Scan for the cell matching the given text and deliver its (X, Y) coordinate at center. 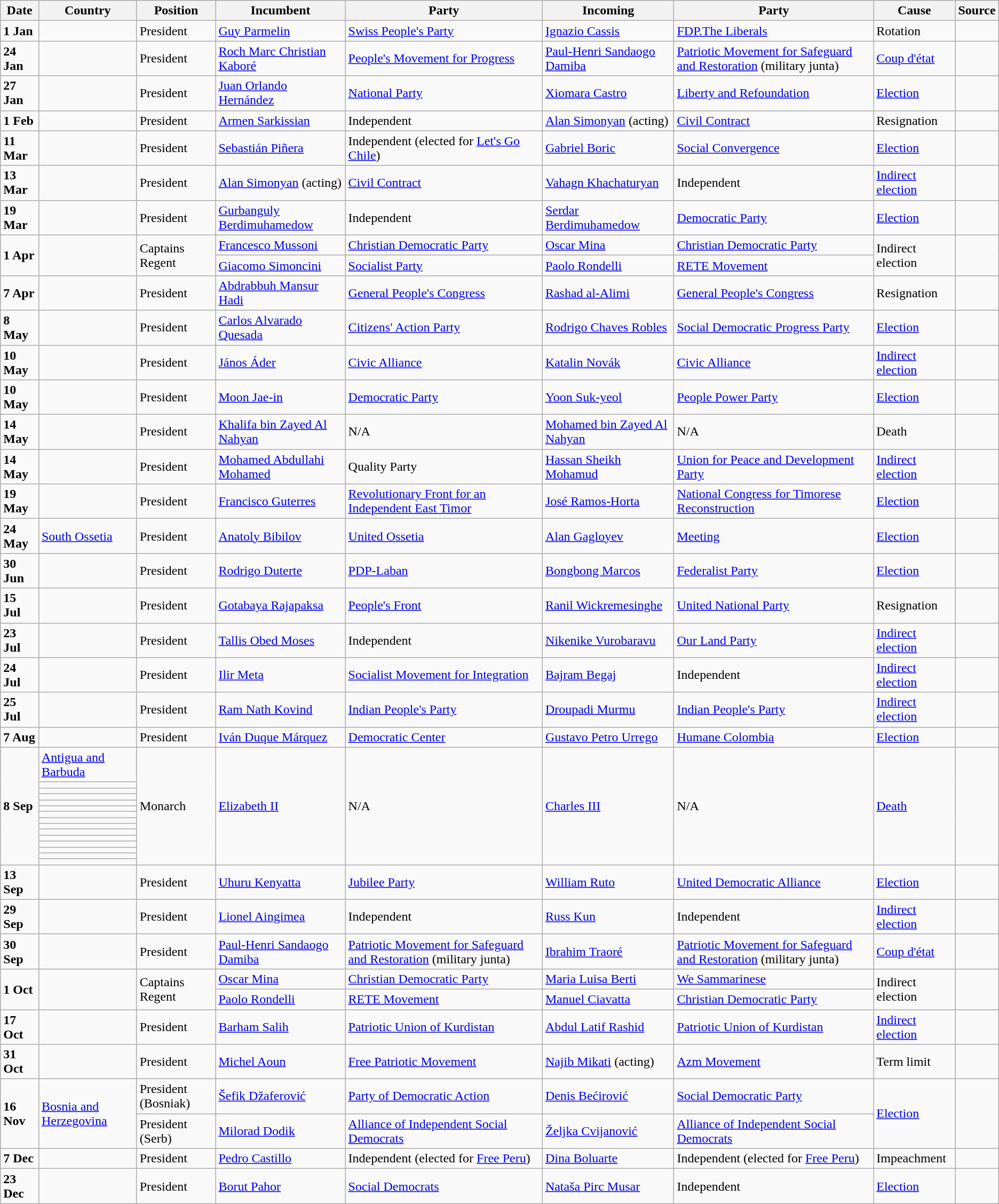
Democratic Center (444, 737)
Moon Jae-in (281, 397)
Russ Kun (608, 917)
Abdrabbuh Mansur Hadi (281, 292)
President (Serb) (176, 1131)
Charles III (608, 806)
Sebastián Piñera (281, 148)
24 Jul (20, 675)
Position (176, 11)
Tallis Obed Moses (281, 640)
11 Mar (20, 148)
Rodrigo Duterte (281, 571)
Pedro Castillo (281, 1159)
Borut Pahor (281, 1186)
1 Apr (20, 255)
Azm Movement (774, 1062)
24 Jan (20, 59)
Francesco Mussoni (281, 245)
Vahagn Khachaturyan (608, 183)
Alan Gagloyev (608, 536)
19 May (20, 502)
Social Convergence (774, 148)
Ignazio Cassis (608, 31)
People's Front (444, 605)
Mohamed Abdullahi Mohamed (281, 466)
Yoon Suk-yeol (608, 397)
South Ossetia (88, 536)
7 Dec (20, 1159)
National Congress for Timorese Reconstruction (774, 502)
23 Jul (20, 640)
Serdar Berdimuhamedow (608, 218)
We Sammarinese (774, 979)
José Ramos-Horta (608, 502)
Rashad al-Alimi (608, 292)
27 Jan (20, 93)
Social Democratic Progress Party (774, 328)
Manuel Ciavatta (608, 999)
Uhuru Kenyatta (281, 882)
Federalist Party (774, 571)
Independent (elected for Let's Go Chile) (444, 148)
Incumbent (281, 11)
1 Jan (20, 31)
Ibrahim Traoré (608, 951)
Ram Nath Kovind (281, 710)
Bosnia and Herzegovina (88, 1114)
Michel Aoun (281, 1062)
Milorad Dodik (281, 1131)
Armen Sarkissian (281, 121)
Roch Marc Christian Kaboré (281, 59)
János Áder (281, 362)
Revolutionary Front for an Independent East Timor (444, 502)
13 Sep (20, 882)
Abdul Latif Rashid (608, 1027)
Cause (915, 11)
8 May (20, 328)
Droupadi Murmu (608, 710)
Lionel Aingimea (281, 917)
29 Sep (20, 917)
Najib Mikati (acting) (608, 1062)
23 Dec (20, 1186)
Anatoly Bibilov (281, 536)
Ilir Meta (281, 675)
Barham Salih (281, 1027)
Party of Democratic Action (444, 1096)
Khalifa bin Zayed Al Nahyan (281, 432)
Rodrigo Chaves Robles (608, 328)
Dina Boluarte (608, 1159)
1 Oct (20, 989)
Humane Colombia (774, 737)
30 Jun (20, 571)
Quality Party (444, 466)
Željka Cvijanović (608, 1131)
Katalin Novák (608, 362)
Iván Duque Márquez (281, 737)
7 Apr (20, 292)
Antigua and Barbuda (88, 764)
Juan Orlando Hernández (281, 93)
Term limit (915, 1062)
Socialist Party (444, 265)
United Ossetia (444, 536)
Free Patriotic Movement (444, 1062)
Monarch (176, 806)
Meeting (774, 536)
Liberty and Refoundation (774, 93)
13 Mar (20, 183)
Gustavo Petro Urrego (608, 737)
Bajram Begaj (608, 675)
Gotabaya Rajapaksa (281, 605)
Union for Peace and Development Party (774, 466)
Hassan Sheikh Mohamud (608, 466)
United Democratic Alliance (774, 882)
Mohamed bin Zayed Al Nahyan (608, 432)
31 Oct (20, 1062)
17 Oct (20, 1027)
Country (88, 11)
16 Nov (20, 1114)
United National Party (774, 605)
Giacomo Simoncini (281, 265)
Nataša Pirc Musar (608, 1186)
Our Land Party (774, 640)
7 Aug (20, 737)
National Party (444, 93)
Šefik Džaferović (281, 1096)
Date (20, 11)
Incoming (608, 11)
Impeachment (915, 1159)
Denis Bećirović (608, 1096)
PDP-Laban (444, 571)
24 May (20, 536)
Gabriel Boric (608, 148)
Source (977, 11)
Francisco Guterres (281, 502)
Maria Luisa Berti (608, 979)
15 Jul (20, 605)
Xiomara Castro (608, 93)
Jubilee Party (444, 882)
People's Movement for Progress (444, 59)
25 Jul (20, 710)
Swiss People's Party (444, 31)
Bongbong Marcos (608, 571)
People Power Party (774, 397)
Rotation (915, 31)
President (Bosniak) (176, 1096)
Elizabeth II (281, 806)
Socialist Movement for Integration (444, 675)
FDP.The Liberals (774, 31)
8 Sep (20, 806)
William Ruto (608, 882)
Ranil Wickremesinghe (608, 605)
Nikenike Vurobaravu (608, 640)
Gurbanguly Berdimuhamedow (281, 218)
Social Democrats (444, 1186)
Carlos Alvarado Quesada (281, 328)
1 Feb (20, 121)
19 Mar (20, 218)
Citizens' Action Party (444, 328)
Guy Parmelin (281, 31)
30 Sep (20, 951)
Social Democratic Party (774, 1096)
